Capture the cell that displays the provided text and extract its (X, Y) central coordinate. 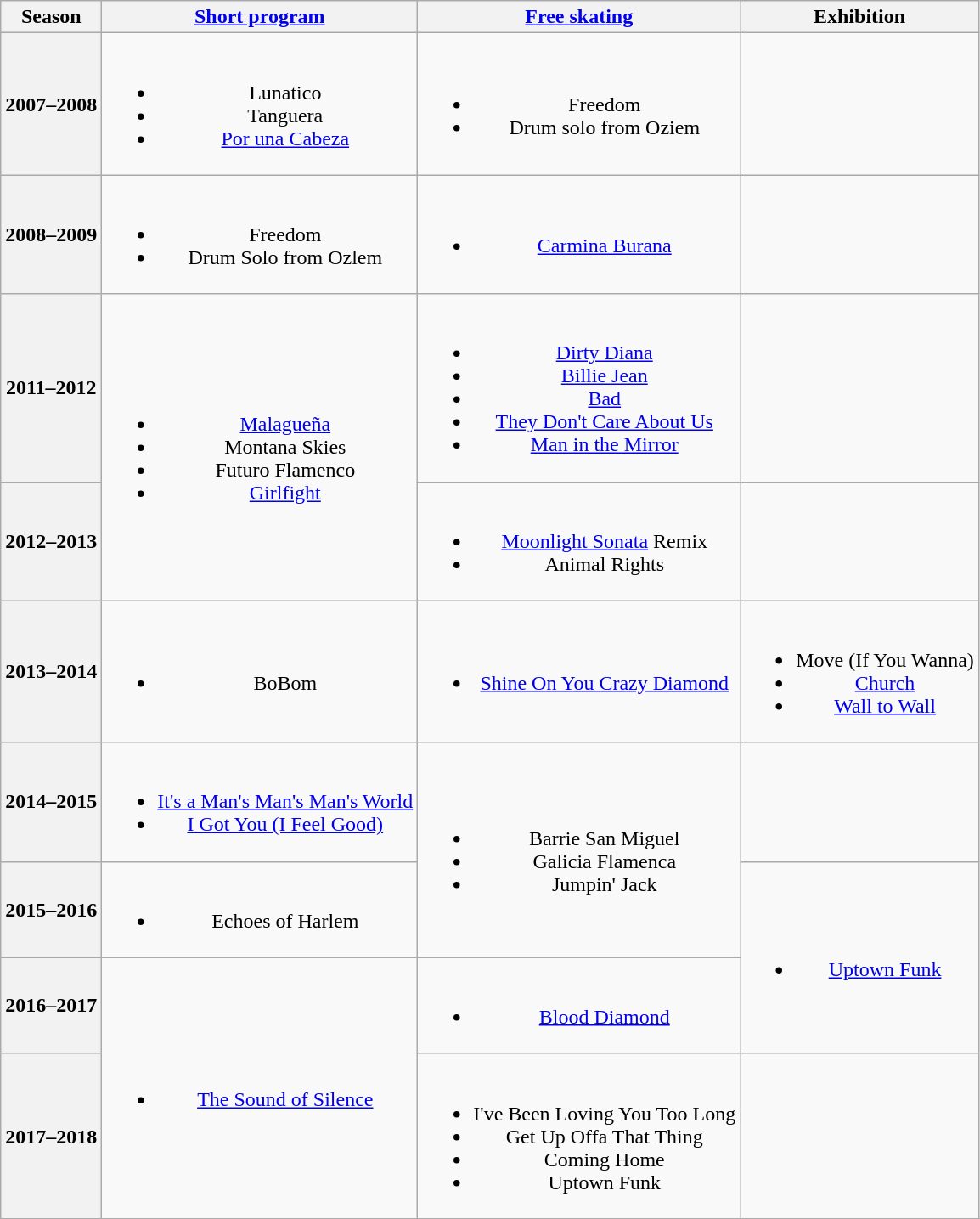
2012–2013 (51, 541)
2014–2015 (51, 802)
2017–2018 (51, 1136)
Move (If You Wanna) Church Wall to Wall (859, 671)
2016–2017 (51, 1006)
Free skating (579, 17)
Echoes of Harlem (260, 909)
Dirty DianaBillie JeanBadThey Don't Care About UsMan in the Mirror (579, 387)
MalagueñaMontana SkiesFuturo FlamencoGirlfight (260, 447)
Season (51, 17)
2011–2012 (51, 387)
Shine On You Crazy Diamond (579, 671)
I've Been Loving You Too Long Get Up Offa That Thing Coming Home Uptown Funk (579, 1136)
Barrie San MiguelGalicia FlamencaJumpin' Jack (579, 849)
Short program (260, 17)
The Sound of Silence (260, 1087)
BoBom (260, 671)
2015–2016 (51, 909)
2007–2008 (51, 104)
Lunatico Tanguera Por una Cabeza (260, 104)
2013–2014 (51, 671)
2008–2009 (51, 234)
Uptown Funk (859, 957)
Freedom Drum solo from Oziem (579, 104)
Exhibition (859, 17)
Moonlight Sonata Remix Animal Rights (579, 541)
Freedom Drum Solo from Ozlem (260, 234)
Carmina Burana (579, 234)
It's a Man's Man's Man's World I Got You (I Feel Good) (260, 802)
Blood Diamond (579, 1006)
